Determine the (X, Y) coordinate at the center of the cell enclosing the given text.  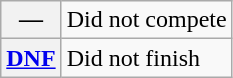
Did not compete (146, 20)
DNF (31, 58)
— (31, 20)
Did not finish (146, 58)
